Output the (X, Y) coordinate of the center of the cell containing the given text.  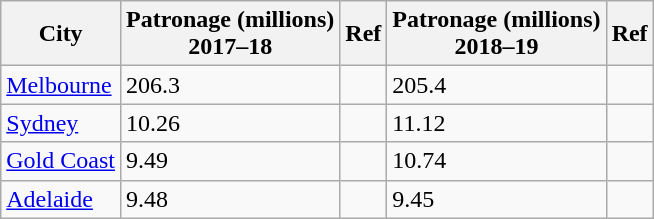
Gold Coast (61, 161)
Sydney (61, 123)
205.4 (496, 85)
10.26 (230, 123)
Adelaide (61, 199)
Melbourne (61, 85)
9.48 (230, 199)
206.3 (230, 85)
9.45 (496, 199)
Patronage (millions)2017–18 (230, 34)
10.74 (496, 161)
9.49 (230, 161)
City (61, 34)
Patronage (millions)2018–19 (496, 34)
11.12 (496, 123)
